Locate the cell with the specified text and output its (X, Y) center coordinate. 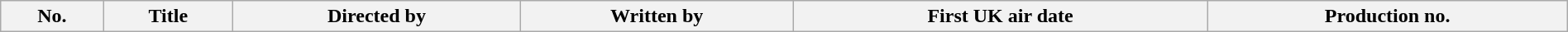
Title (169, 16)
No. (52, 16)
Directed by (377, 16)
Production no. (1388, 16)
First UK air date (1001, 16)
Written by (657, 16)
